Detect which cell encompasses the target text, then output its [X, Y] center coordinate. 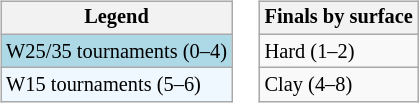
W25/35 tournaments (0–4) [116, 51]
Hard (1–2) [339, 51]
W15 tournaments (5–6) [116, 85]
Clay (4–8) [339, 85]
Finals by surface [339, 18]
Legend [116, 18]
